For the text-containing cell, return its midpoint in (X, Y) coordinate format. 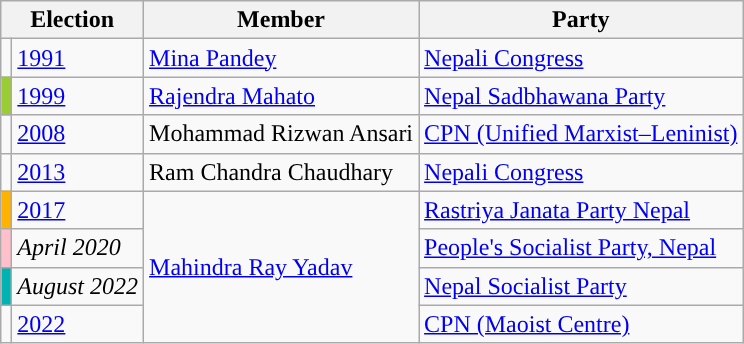
CPN (Unified Marxist–Leninist) (581, 134)
Mahindra Ray Yadav (282, 267)
Election (72, 20)
1991 (78, 58)
August 2022 (78, 286)
Rajendra Mahato (282, 96)
2022 (78, 324)
Nepal Sadbhawana Party (581, 96)
Party (581, 20)
Rastriya Janata Party Nepal (581, 210)
People's Socialist Party, Nepal (581, 248)
Mohammad Rizwan Ansari (282, 134)
1999 (78, 96)
April 2020 (78, 248)
Ram Chandra Chaudhary (282, 172)
CPN (Maoist Centre) (581, 324)
2008 (78, 134)
Nepal Socialist Party (581, 286)
2017 (78, 210)
Member (282, 20)
Mina Pandey (282, 58)
2013 (78, 172)
